Return [x, y] of the center of cell containing provided text 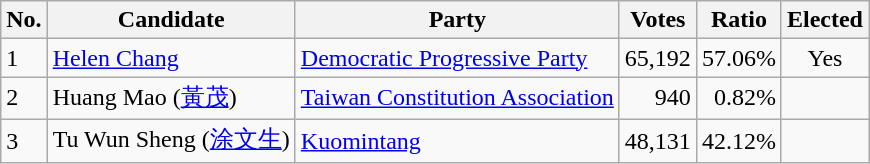
Democratic Progressive Party [457, 58]
2 [24, 98]
Ratio [738, 20]
Candidate [171, 20]
Elected [824, 20]
Taiwan Constitution Association [457, 98]
42.12% [738, 140]
57.06% [738, 58]
48,131 [658, 140]
Kuomintang [457, 140]
3 [24, 140]
1 [24, 58]
Huang Mao (黃茂) [171, 98]
Helen Chang [171, 58]
No. [24, 20]
Yes [824, 58]
65,192 [658, 58]
Votes [658, 20]
Tu Wun Sheng (涂文生) [171, 140]
940 [658, 98]
0.82% [738, 98]
Party [457, 20]
